Provide the [x, y] coordinate of the cell's center where the given text is located.  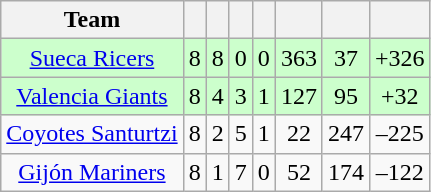
95 [346, 96]
Sueca Ricers [92, 58]
22 [298, 134]
2 [218, 134]
3 [240, 96]
4 [218, 96]
127 [298, 96]
52 [298, 172]
Coyotes Santurtzi [92, 134]
174 [346, 172]
5 [240, 134]
Gijón Mariners [92, 172]
7 [240, 172]
+32 [400, 96]
Team [92, 20]
247 [346, 134]
–122 [400, 172]
37 [346, 58]
Valencia Giants [92, 96]
–225 [400, 134]
363 [298, 58]
+326 [400, 58]
